Scan for the cell matching the given text and deliver its (x, y) coordinate at center. 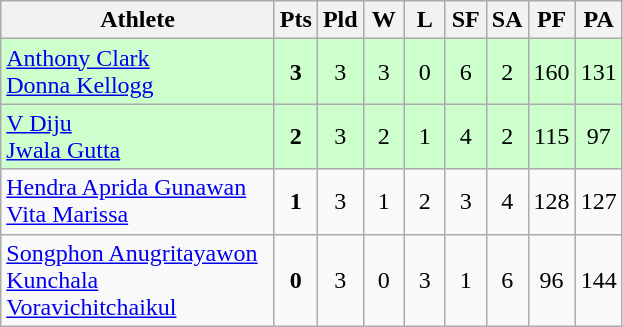
115 (552, 136)
96 (552, 280)
131 (598, 72)
144 (598, 280)
Songphon Anugritayawon Kunchala Voravichitchaikul (138, 280)
Athlete (138, 20)
W (384, 20)
Hendra Aprida Gunawan Vita Marissa (138, 202)
Anthony Clark Donna Kellogg (138, 72)
97 (598, 136)
SF (466, 20)
Pld (340, 20)
Pts (296, 20)
V Diju Jwala Gutta (138, 136)
PA (598, 20)
127 (598, 202)
160 (552, 72)
L (424, 20)
SA (507, 20)
128 (552, 202)
PF (552, 20)
